Output the (x, y) coordinate of the center of the cell containing the given text.  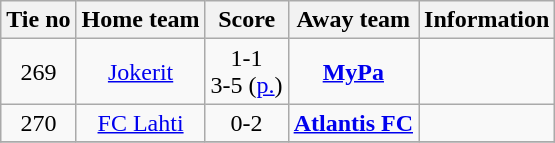
Information (487, 20)
269 (38, 72)
270 (38, 123)
Tie no (38, 20)
MyPa (353, 72)
Home team (140, 20)
FC Lahti (140, 123)
1-1 3-5 (p.) (246, 72)
Atlantis FC (353, 123)
Score (246, 20)
Away team (353, 20)
Jokerit (140, 72)
0-2 (246, 123)
